Output the (x, y) coordinate of the center of the cell containing the given text.  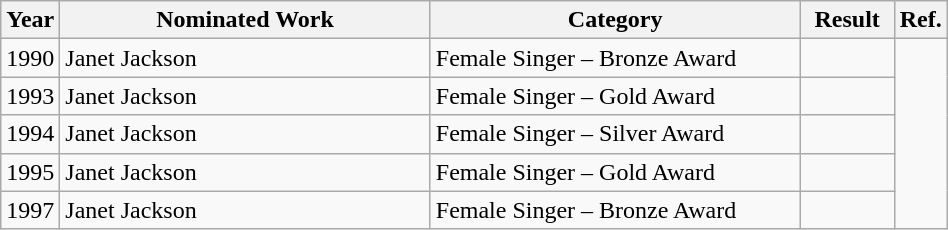
Nominated Work (245, 20)
1995 (30, 172)
Ref. (920, 20)
1994 (30, 134)
Year (30, 20)
Category (615, 20)
Female Singer – Silver Award (615, 134)
1993 (30, 96)
1990 (30, 58)
1997 (30, 210)
Result (847, 20)
